Return (X, Y) of the center of cell containing provided text 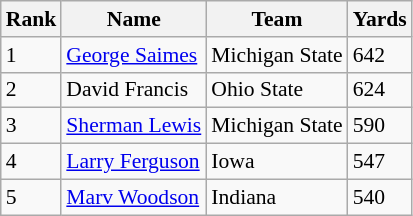
Larry Ferguson (134, 162)
Sherman Lewis (134, 126)
Team (276, 19)
Yards (380, 19)
642 (380, 55)
2 (32, 90)
Indiana (276, 197)
5 (32, 197)
Ohio State (276, 90)
590 (380, 126)
1 (32, 55)
3 (32, 126)
547 (380, 162)
David Francis (134, 90)
Iowa (276, 162)
624 (380, 90)
4 (32, 162)
Name (134, 19)
Rank (32, 19)
Marv Woodson (134, 197)
540 (380, 197)
George Saimes (134, 55)
